Locate the cell with the specified text and output its (X, Y) center coordinate. 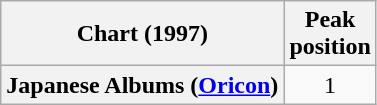
1 (330, 85)
Japanese Albums (Oricon) (142, 85)
Peakposition (330, 34)
Chart (1997) (142, 34)
